Identify which cell holds the provided text, then report its (x, y) central coordinate. 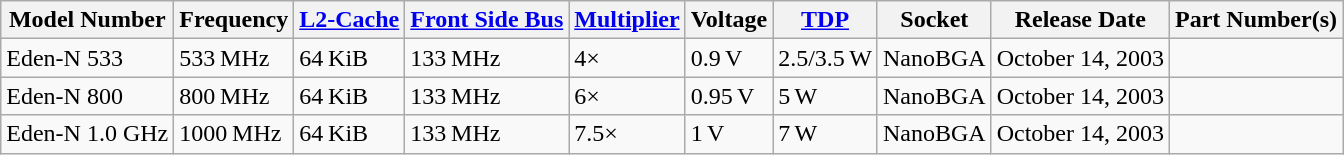
7 W (826, 134)
2.5/3.5 W (826, 58)
Multiplier (627, 20)
1000 MHz (234, 134)
800 MHz (234, 96)
TDP (826, 20)
Voltage (729, 20)
1 V (729, 134)
533 MHz (234, 58)
4× (627, 58)
Eden-N 533 (88, 58)
Frequency (234, 20)
Front Side Bus (487, 20)
7.5× (627, 134)
Part Number(s) (1256, 20)
0.9 V (729, 58)
Model Number (88, 20)
L2-Cache (350, 20)
6× (627, 96)
5 W (826, 96)
Release Date (1080, 20)
Eden-N 800 (88, 96)
Eden-N 1.0 GHz (88, 134)
0.95 V (729, 96)
Socket (934, 20)
